Determine the [x, y] coordinate at the center of the cell enclosing the given text.  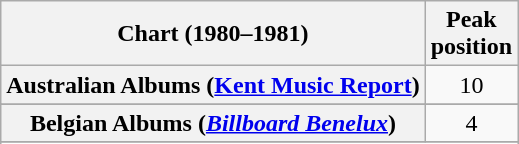
Peakposition [471, 34]
Australian Albums (Kent Music Report) [213, 85]
10 [471, 85]
4 [471, 123]
Chart (1980–1981) [213, 34]
Belgian Albums (Billboard Benelux) [213, 123]
